Provide the [x, y] coordinate of the cell's center where the given text is located.  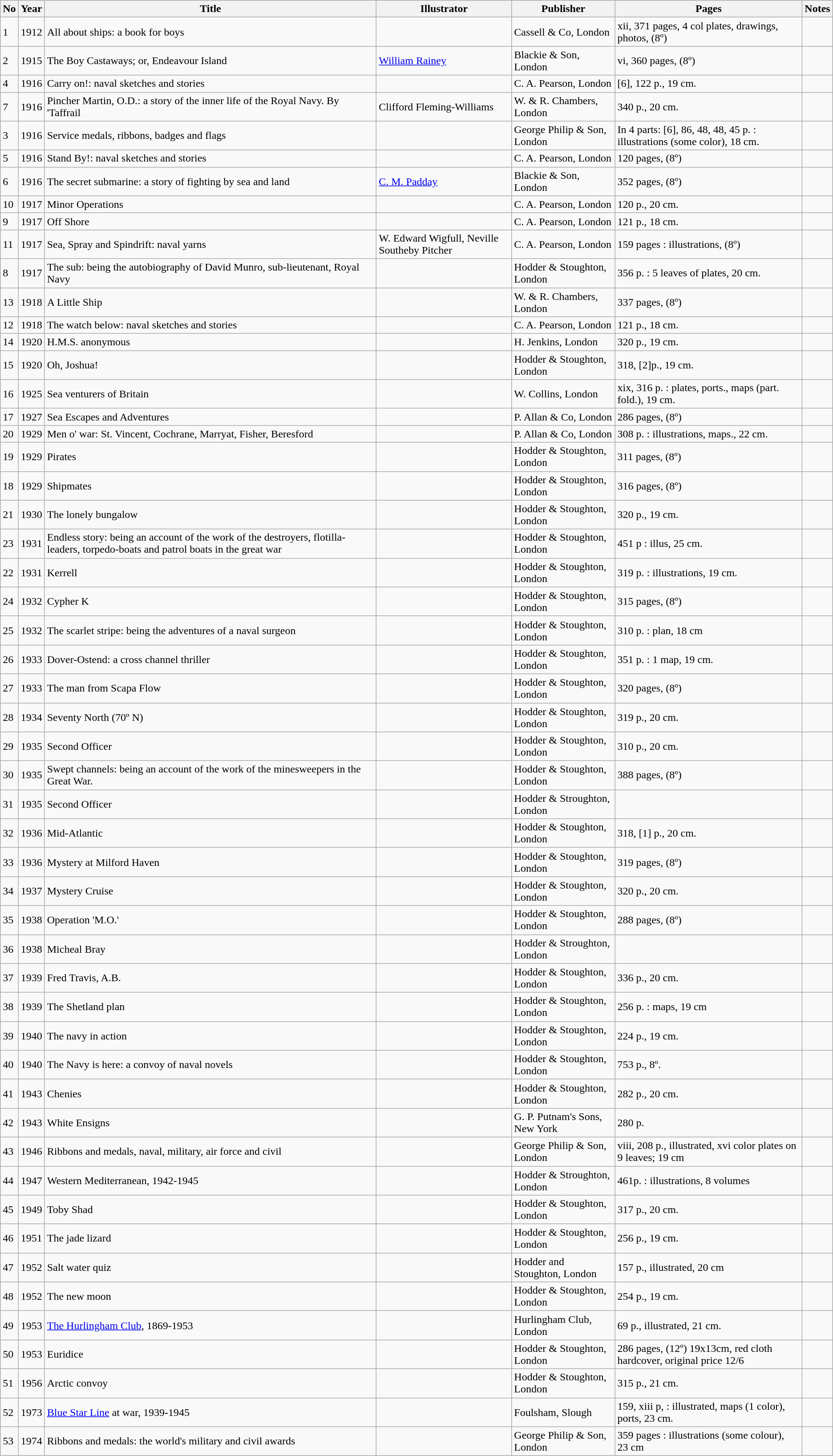
1949 [31, 1209]
Operation 'M.O.' [210, 920]
28 [9, 717]
1937 [31, 891]
356 p. : 5 leaves of plates, 20 cm. [708, 273]
120 p., 20 cm. [708, 204]
Stand By!: naval sketches and stories [210, 158]
[6], 122 p., 19 cm. [708, 84]
320 p., 20 cm. [708, 891]
48 [9, 1297]
7 [9, 107]
1956 [31, 1383]
45 [9, 1209]
19 [9, 457]
W. Edward Wigfull, Neville Southeby Pitcher [444, 244]
318, [1] p., 20 cm. [708, 833]
Fred Travis, A.B. [210, 978]
308 p. : illustrations, maps., 22 cm. [708, 434]
3 [9, 135]
The Navy is here: a convoy of naval novels [210, 1064]
47 [9, 1267]
31 [9, 805]
23 [9, 544]
280 p. [708, 1122]
Kerrell [210, 572]
The scarlet stripe: being the adventures of a naval surgeon [210, 630]
All about ships: a book for boys [210, 32]
Pincher Martin, O.D.: a story of the inner life of the Royal Navy. By 'Taffrail [210, 107]
11 [9, 244]
319 pages, (8º) [708, 862]
In 4 parts: [6], 86, 48, 48, 45 p. : illustrations (some color), 18 cm. [708, 135]
461p. : illustrations, 8 volumes [708, 1180]
Minor Operations [210, 204]
Notes [817, 9]
286 pages, (8º) [708, 417]
320 pages, (8º) [708, 688]
viii, 208 p., illustrated, xvi color plates on 9 leaves; 19 cm [708, 1152]
351 p. : 1 map, 19 cm. [708, 659]
Mystery Cruise [210, 891]
288 pages, (8º) [708, 920]
256 p. : maps, 19 cm [708, 1007]
No [9, 9]
William Rainey [444, 61]
4 [9, 84]
12 [9, 325]
Carry on!: naval sketches and stories [210, 84]
310 p. : plan, 18 cm [708, 630]
Illustrator [444, 9]
15 [9, 365]
Shipmates [210, 486]
2 [9, 61]
The lonely bungalow [210, 514]
46 [9, 1239]
H.M.S. anonymous [210, 342]
Off Shore [210, 221]
Men o' war: St. Vincent, Cochrane, Marryat, Fisher, Beresford [210, 434]
315 pages, (8º) [708, 602]
The jade lizard [210, 1239]
50 [9, 1355]
1912 [31, 32]
224 p., 19 cm. [708, 1036]
xii, 371 pages, 4 col plates, drawings, photos, (8º) [708, 32]
157 p., illustrated, 20 cm [708, 1267]
44 [9, 1180]
1915 [31, 61]
40 [9, 1064]
Pages [708, 9]
33 [9, 862]
30 [9, 775]
Sea, Spray and Spindrift: naval yarns [210, 244]
37 [9, 978]
1974 [31, 1441]
Endless story: being an account of the work of the destroyers, flotilla-leaders, torpedo-boats and patrol boats in the great war [210, 544]
Toby Shad [210, 1209]
42 [9, 1122]
159, xiii p, : illustrated, maps (1 color), ports, 23 cm. [708, 1412]
5 [9, 158]
451 p : illus, 25 cm. [708, 544]
1951 [31, 1239]
The man from Scapa Flow [210, 688]
8 [9, 273]
Salt water quiz [210, 1267]
16 [9, 394]
Year [31, 9]
Swept channels: being an account of the work of the minesweepers in the Great War. [210, 775]
The secret submarine: a story of fighting by sea and land [210, 182]
Arctic convoy [210, 1383]
388 pages, (8º) [708, 775]
337 pages, (8º) [708, 302]
1 [9, 32]
Ribbons and medals, naval, military, air force and civil [210, 1152]
310 p., 20 cm. [708, 747]
340 p., 20 cm. [708, 107]
29 [9, 747]
Seventy North (70º N) [210, 717]
317 p., 20 cm. [708, 1209]
315 p., 21 cm. [708, 1383]
35 [9, 920]
6 [9, 182]
1973 [31, 1412]
20 [9, 434]
18 [9, 486]
Clifford Fleming-Williams [444, 107]
1946 [31, 1152]
26 [9, 659]
10 [9, 204]
22 [9, 572]
286 pages, (12º) 19x13cm, red cloth hardcover, original price 12/6 [708, 1355]
336 p., 20 cm. [708, 978]
159 pages : illustrations, (8º) [708, 244]
The Boy Castaways; or, Endeavour Island [210, 61]
xix, 316 p. : plates, ports., maps (part. fold.), 19 cm. [708, 394]
27 [9, 688]
352 pages, (8º) [708, 182]
The watch below: naval sketches and stories [210, 325]
36 [9, 949]
vi, 360 pages, (8º) [708, 61]
753 p., 8º. [708, 1064]
1930 [31, 514]
43 [9, 1152]
53 [9, 1441]
319 p. : illustrations, 19 cm. [708, 572]
38 [9, 1007]
13 [9, 302]
34 [9, 891]
C. M. Padday [444, 182]
256 p., 19 cm. [708, 1239]
17 [9, 417]
The Shetland plan [210, 1007]
H. Jenkins, London [563, 342]
White Ensigns [210, 1122]
Oh, Joshua! [210, 365]
Blue Star Line at war, 1939-1945 [210, 1412]
39 [9, 1036]
254 p., 19 cm. [708, 1297]
1934 [31, 717]
The sub: being the autobiography of David Munro, sub-lieutenant, Royal Navy [210, 273]
Western Mediterranean, 1942-1945 [210, 1180]
120 pages, (8º) [708, 158]
Publisher [563, 9]
311 pages, (8º) [708, 457]
Hurlingham Club, London [563, 1325]
Mid-Atlantic [210, 833]
Cassell & Co, London [563, 32]
A Little Ship [210, 302]
32 [9, 833]
Micheal Bray [210, 949]
318, [2]p., 19 cm. [708, 365]
282 p., 20 cm. [708, 1094]
316 pages, (8º) [708, 486]
1947 [31, 1180]
Euridice [210, 1355]
24 [9, 602]
Service medals, ribbons, badges and flags [210, 135]
Sea Escapes and Adventures [210, 417]
51 [9, 1383]
Ribbons and medals: the world's military and civil awards [210, 1441]
41 [9, 1094]
1927 [31, 417]
Hodder and Stoughton, London [563, 1267]
25 [9, 630]
Mystery at Milford Haven [210, 862]
1925 [31, 394]
52 [9, 1412]
49 [9, 1325]
69 p., illustrated, 21 cm. [708, 1325]
Chenies [210, 1094]
319 p., 20 cm. [708, 717]
G. P. Putnam's Sons, New York [563, 1122]
Title [210, 9]
Cypher K [210, 602]
The navy in action [210, 1036]
Dover-Ostend: a cross channel thriller [210, 659]
W. Collins, London [563, 394]
9 [9, 221]
21 [9, 514]
The Hurlingham Club, 1869-1953 [210, 1325]
Pirates [210, 457]
Foulsham, Slough [563, 1412]
Sea venturers of Britain [210, 394]
14 [9, 342]
The new moon [210, 1297]
359 pages : illustrations (some colour), 23 cm [708, 1441]
